Return [X, Y] of the center of cell containing provided text 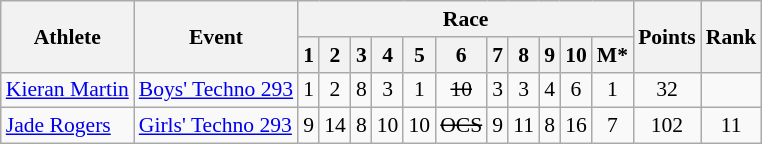
5 [419, 55]
Kieran Martin [68, 90]
Event [216, 36]
102 [667, 126]
Points [667, 36]
Rank [732, 36]
M* [612, 55]
16 [576, 126]
Girls' Techno 293 [216, 126]
14 [335, 126]
Athlete [68, 36]
32 [667, 90]
Jade Rogers [68, 126]
OCS [461, 126]
Boys' Techno 293 [216, 90]
Race [466, 19]
